For the text-containing cell, return its midpoint in [x, y] coordinate format. 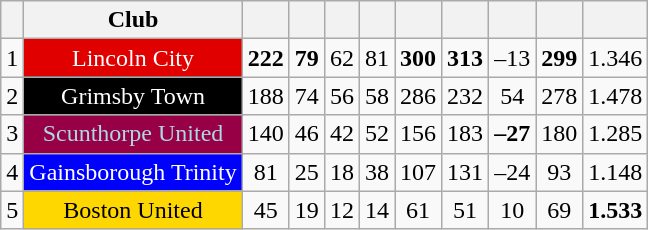
1.285 [616, 134]
107 [418, 172]
56 [342, 96]
62 [342, 58]
74 [306, 96]
–24 [512, 172]
1 [12, 58]
14 [376, 210]
300 [418, 58]
5 [12, 210]
61 [418, 210]
3 [12, 134]
131 [466, 172]
278 [560, 96]
1.346 [616, 58]
140 [266, 134]
10 [512, 210]
42 [342, 134]
Grimsby Town [133, 96]
69 [560, 210]
–13 [512, 58]
1.478 [616, 96]
286 [418, 96]
Gainsborough Trinity [133, 172]
58 [376, 96]
Lincoln City [133, 58]
52 [376, 134]
54 [512, 96]
183 [466, 134]
93 [560, 172]
Club [133, 20]
19 [306, 210]
18 [342, 172]
1.533 [616, 210]
1.148 [616, 172]
4 [12, 172]
188 [266, 96]
232 [466, 96]
25 [306, 172]
156 [418, 134]
180 [560, 134]
Boston United [133, 210]
46 [306, 134]
12 [342, 210]
313 [466, 58]
79 [306, 58]
45 [266, 210]
2 [12, 96]
38 [376, 172]
–27 [512, 134]
Scunthorpe United [133, 134]
222 [266, 58]
51 [466, 210]
299 [560, 58]
